Output the [x, y] coordinate of the center of the cell containing the given text.  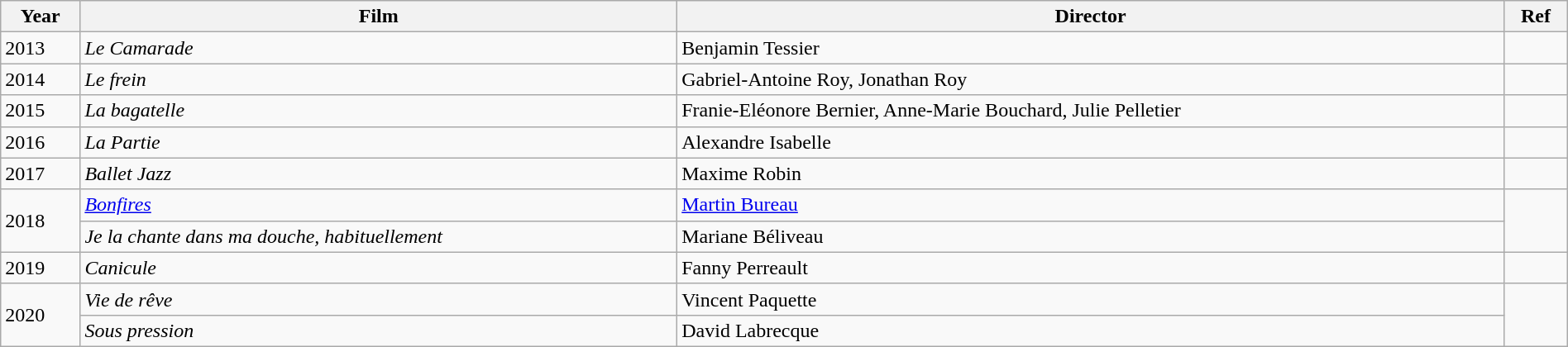
La Partie [379, 142]
Je la chante dans ma douche, habituellement [379, 236]
2015 [41, 111]
Fanny Perreault [1091, 268]
Film [379, 17]
Vincent Paquette [1091, 299]
Mariane Béliveau [1091, 236]
Alexandre Isabelle [1091, 142]
Martin Bureau [1091, 205]
Ballet Jazz [379, 173]
Canicule [379, 268]
2016 [41, 142]
Gabriel-Antoine Roy, Jonathan Roy [1091, 79]
Franie-Eléonore Bernier, Anne-Marie Bouchard, Julie Pelletier [1091, 111]
Benjamin Tessier [1091, 48]
2020 [41, 315]
2019 [41, 268]
Maxime Robin [1091, 173]
2013 [41, 48]
Year [41, 17]
Vie de rêve [379, 299]
Bonfires [379, 205]
Sous pression [379, 330]
La bagatelle [379, 111]
David Labrecque [1091, 330]
Director [1091, 17]
2017 [41, 173]
Le Camarade [379, 48]
Ref [1537, 17]
2014 [41, 79]
Le frein [379, 79]
2018 [41, 221]
